Locate the cell with the specified text and output its [X, Y] center coordinate. 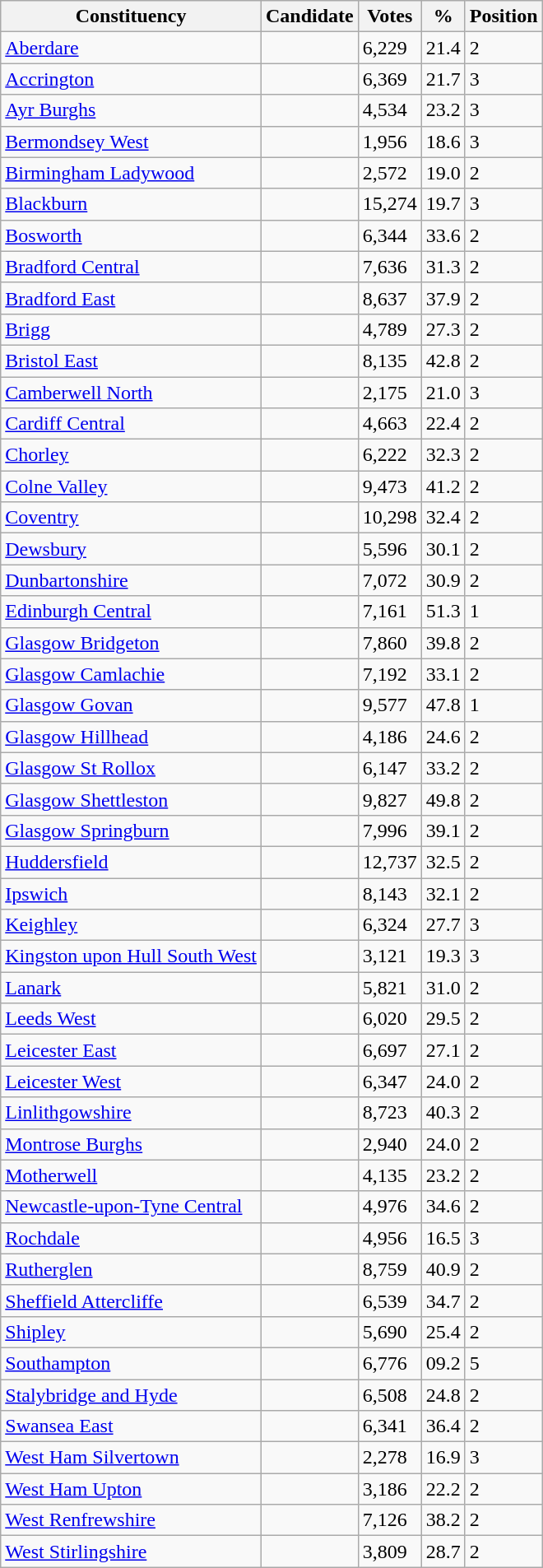
40.3 [443, 1113]
51.3 [443, 612]
Montrose Burghs [132, 1144]
4,534 [390, 110]
3,186 [390, 1489]
42.8 [443, 361]
7,636 [390, 267]
7,860 [390, 643]
Ipswich [132, 893]
Cardiff Central [132, 424]
10,298 [390, 518]
West Stirlingshire [132, 1552]
Bradford East [132, 298]
6,508 [390, 1395]
33.1 [443, 674]
40.9 [443, 1269]
21.7 [443, 79]
Bermondsey West [132, 142]
19.3 [443, 956]
6,222 [390, 455]
Leicester West [132, 1082]
Candidate [309, 16]
6,344 [390, 235]
5 [504, 1363]
Glasgow St Rollox [132, 768]
Colne Valley [132, 486]
24.6 [443, 737]
Southampton [132, 1363]
6,697 [390, 1050]
Bristol East [132, 361]
5,596 [390, 549]
6,229 [390, 48]
28.7 [443, 1552]
Dunbartonshire [132, 580]
27.1 [443, 1050]
31.3 [443, 267]
4,976 [390, 1207]
Constituency [132, 16]
Glasgow Govan [132, 705]
6,341 [390, 1426]
Blackburn [132, 204]
33.2 [443, 768]
Birmingham Ladywood [132, 173]
2,940 [390, 1144]
6,020 [390, 1019]
12,737 [390, 862]
9,473 [390, 486]
Brigg [132, 329]
41.2 [443, 486]
5,821 [390, 988]
18.6 [443, 142]
6,324 [390, 925]
Leicester East [132, 1050]
Lanark [132, 988]
6,776 [390, 1363]
4,186 [390, 737]
09.2 [443, 1363]
29.5 [443, 1019]
21.0 [443, 393]
Motherwell [132, 1175]
37.9 [443, 298]
6,539 [390, 1300]
22.4 [443, 424]
7,192 [390, 674]
38.2 [443, 1520]
34.7 [443, 1300]
3,121 [390, 956]
7,072 [390, 580]
Linlithgowshire [132, 1113]
19.7 [443, 204]
Shipley [132, 1332]
Stalybridge and Hyde [132, 1395]
32.1 [443, 893]
Newcastle-upon-Tyne Central [132, 1207]
Accrington [132, 79]
Camberwell North [132, 393]
Leeds West [132, 1019]
7,161 [390, 612]
5,690 [390, 1332]
4,789 [390, 329]
30.9 [443, 580]
25.4 [443, 1332]
7,126 [390, 1520]
Ayr Burghs [132, 110]
32.3 [443, 455]
9,827 [390, 799]
39.8 [443, 643]
19.0 [443, 173]
Bradford Central [132, 267]
24.8 [443, 1395]
8,723 [390, 1113]
7,996 [390, 831]
Rochdale [132, 1238]
Rutherglen [132, 1269]
Swansea East [132, 1426]
% [443, 16]
Votes [390, 16]
Edinburgh Central [132, 612]
8,759 [390, 1269]
32.5 [443, 862]
16.9 [443, 1458]
22.2 [443, 1489]
15,274 [390, 204]
2,278 [390, 1458]
49.8 [443, 799]
Aberdare [132, 48]
2,175 [390, 393]
Coventry [132, 518]
Bosworth [132, 235]
Dewsbury [132, 549]
Glasgow Hillhead [132, 737]
Glasgow Springburn [132, 831]
21.4 [443, 48]
39.1 [443, 831]
1,956 [390, 142]
34.6 [443, 1207]
West Ham Silvertown [132, 1458]
West Renfrewshire [132, 1520]
4,135 [390, 1175]
6,369 [390, 79]
8,135 [390, 361]
31.0 [443, 988]
30.1 [443, 549]
16.5 [443, 1238]
8,143 [390, 893]
3,809 [390, 1552]
9,577 [390, 705]
Glasgow Bridgeton [132, 643]
Keighley [132, 925]
2,572 [390, 173]
36.4 [443, 1426]
27.7 [443, 925]
6,347 [390, 1082]
Position [504, 16]
Sheffield Attercliffe [132, 1300]
6,147 [390, 768]
32.4 [443, 518]
33.6 [443, 235]
27.3 [443, 329]
Kingston upon Hull South West [132, 956]
Glasgow Shettleston [132, 799]
Huddersfield [132, 862]
Chorley [132, 455]
8,637 [390, 298]
47.8 [443, 705]
West Ham Upton [132, 1489]
4,956 [390, 1238]
4,663 [390, 424]
Glasgow Camlachie [132, 674]
